Output the [x, y] coordinate of the center of the cell containing the given text.  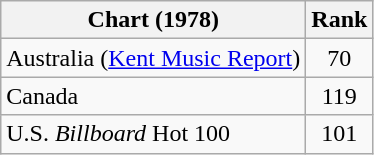
Rank [340, 20]
U.S. Billboard Hot 100 [154, 134]
101 [340, 134]
119 [340, 96]
Australia (Kent Music Report) [154, 58]
Chart (1978) [154, 20]
70 [340, 58]
Canada [154, 96]
